Search for the cell housing the specified text and yield its [x, y] center coordinate. 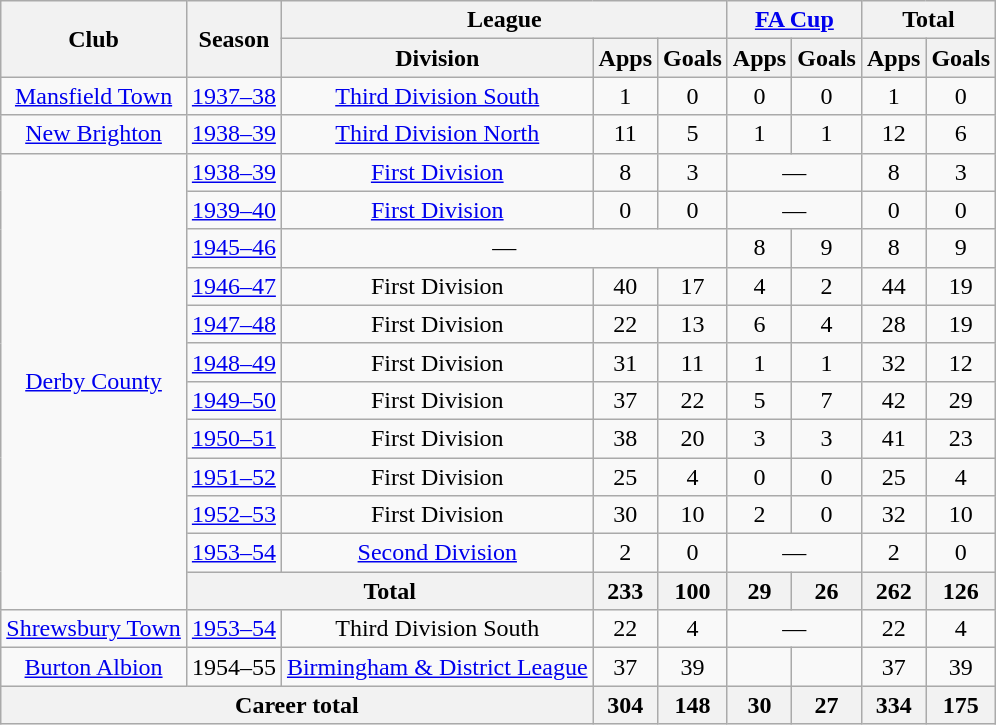
Club [94, 39]
1954–55 [234, 667]
Birmingham & District League [437, 667]
41 [893, 438]
27 [827, 705]
Season [234, 39]
31 [625, 362]
1947–48 [234, 324]
1939–40 [234, 210]
334 [893, 705]
148 [693, 705]
Derby County [94, 382]
126 [961, 591]
Second Division [437, 553]
233 [625, 591]
7 [827, 400]
38 [625, 438]
17 [693, 286]
1937–38 [234, 96]
175 [961, 705]
304 [625, 705]
Third Division North [437, 134]
Shrewsbury Town [94, 629]
100 [693, 591]
1951–52 [234, 477]
FA Cup [794, 20]
262 [893, 591]
Mansfield Town [94, 96]
Burton Albion [94, 667]
1949–50 [234, 400]
League [504, 20]
23 [961, 438]
1952–53 [234, 515]
13 [693, 324]
1946–47 [234, 286]
1948–49 [234, 362]
Career total [297, 705]
40 [625, 286]
42 [893, 400]
1950–51 [234, 438]
26 [827, 591]
Division [437, 58]
New Brighton [94, 134]
44 [893, 286]
28 [893, 324]
20 [693, 438]
1945–46 [234, 248]
